Search for the cell housing the specified text and yield its [x, y] center coordinate. 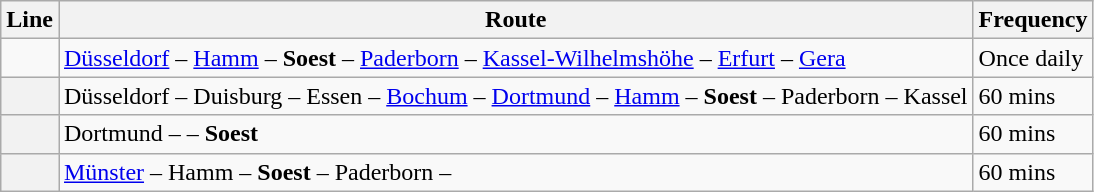
Münster – Hamm – Soest – Paderborn – [516, 172]
Line [30, 20]
Düsseldorf – Hamm – Soest – Paderborn – Kassel-Wilhelmshöhe – Erfurt – Gera [516, 58]
Route [516, 20]
Frequency [1033, 20]
Once daily [1033, 58]
Dortmund – – Soest [516, 134]
Düsseldorf – Duisburg – Essen – Bochum – Dortmund – Hamm – Soest – Paderborn – Kassel [516, 96]
